For the text-containing cell, return its midpoint in (x, y) coordinate format. 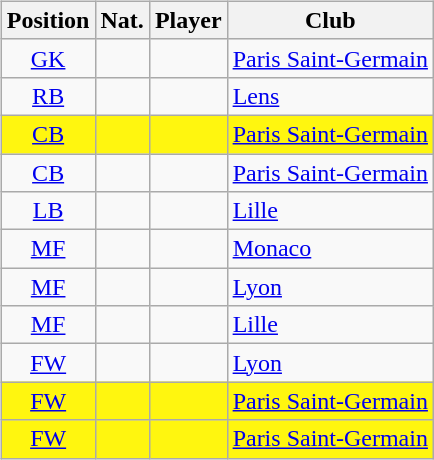
Nat. (122, 20)
Player (188, 20)
GK (48, 58)
LB (48, 211)
Position (48, 20)
Lens (330, 96)
Club (330, 20)
RB (48, 96)
Monaco (330, 249)
